Return (X, Y) of the center of cell containing provided text 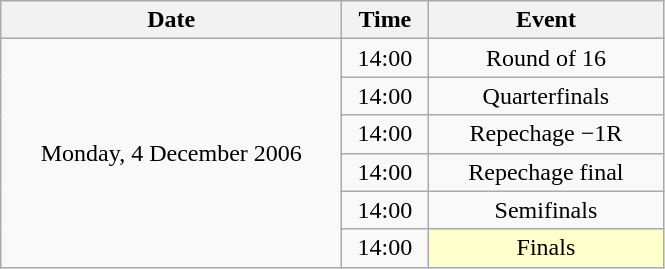
Date (172, 20)
Semifinals (546, 210)
Event (546, 20)
Monday, 4 December 2006 (172, 153)
Time (385, 20)
Repechage −1R (546, 134)
Repechage final (546, 172)
Round of 16 (546, 58)
Quarterfinals (546, 96)
Finals (546, 248)
